Provide the [X, Y] coordinate of the cell's center where the given text is located.  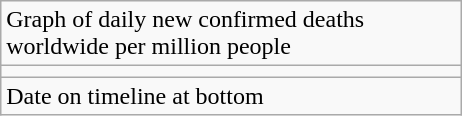
Graph of daily new confirmed deaths worldwide per million people [232, 34]
Date on timeline at bottom [232, 96]
